Extract the (X, Y) coordinate from the center of the cell holding the provided text.  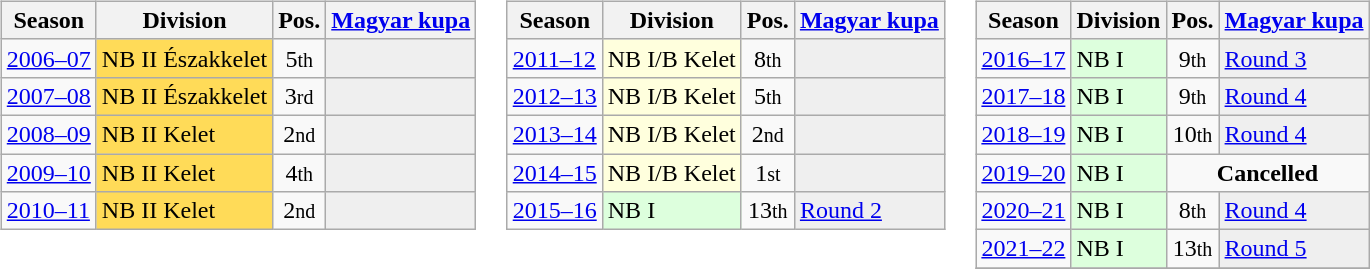
2020–21 (1024, 211)
2017–18 (1024, 96)
2006–07 (48, 58)
2007–08 (48, 96)
2011–12 (554, 58)
2008–09 (48, 134)
Round 5 (1294, 249)
3rd (300, 96)
10th (1192, 134)
2014–15 (554, 173)
2016–17 (1024, 58)
2013–14 (554, 134)
2009–10 (48, 173)
Round 3 (1294, 58)
2012–13 (554, 96)
Cancelled (1268, 173)
2018–19 (1024, 134)
Round 2 (869, 211)
1st (768, 173)
4th (300, 173)
2010–11 (48, 211)
2019–20 (1024, 173)
2021–22 (1024, 249)
2015–16 (554, 211)
